Return the (X, Y) coordinate for the center point of the cell that contains the specified text.  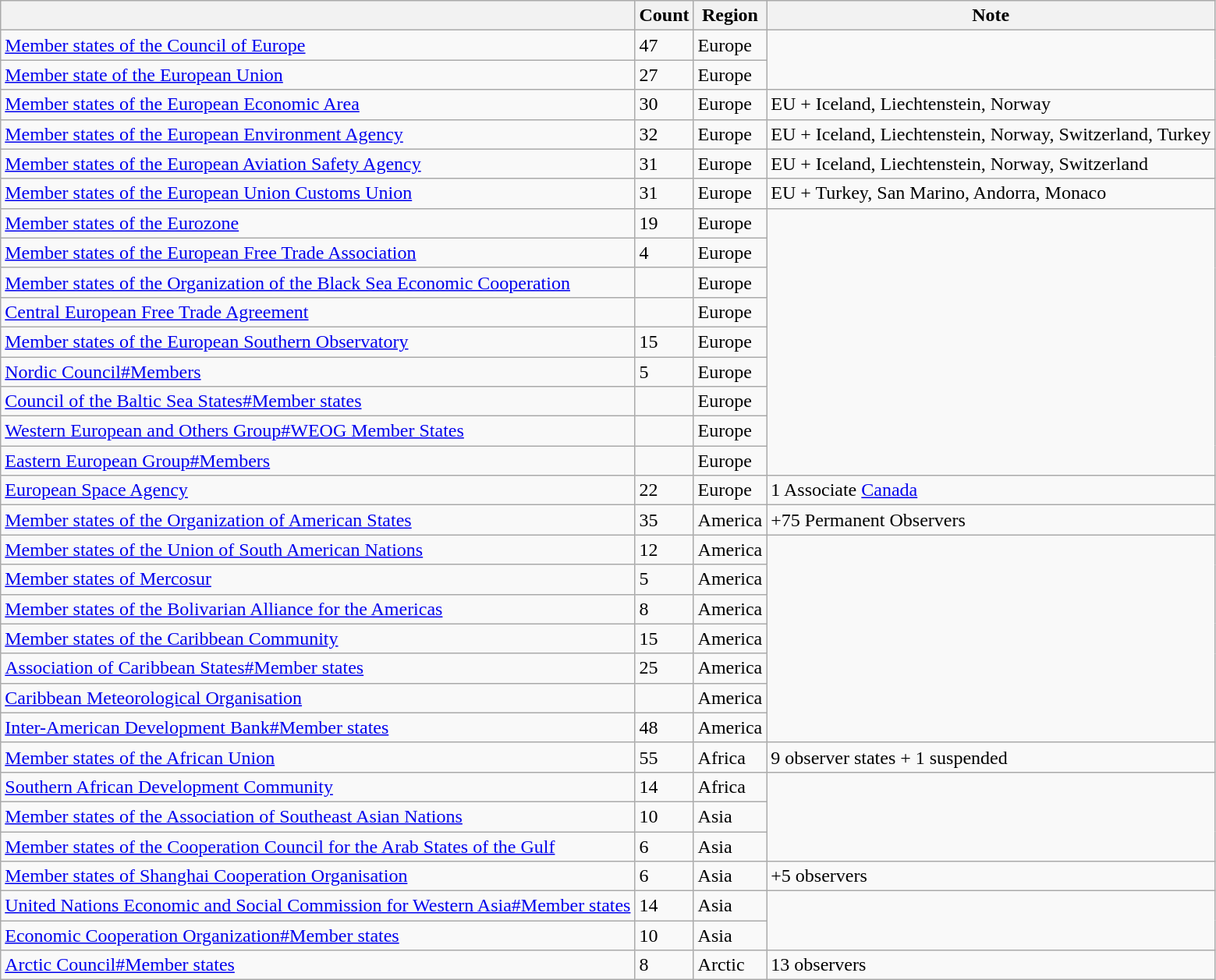
Member states of the Cooperation Council for the Arab States of the Gulf (318, 846)
EU + Iceland, Liechtenstein, Norway, Switzerland (991, 164)
United Nations Economic and Social Commission for Western Asia#Member states (318, 906)
Arctic (730, 965)
Western European and Others Group#WEOG Member States (318, 431)
25 (665, 668)
Member states of the European Economic Area (318, 104)
Member states of the Bolivarian Alliance for the Americas (318, 609)
Member states of the Association of Southeast Asian Nations (318, 816)
Member states of the African Union (318, 757)
European Space Agency (318, 490)
Member states of the Organization of the Black Sea Economic Cooperation (318, 282)
35 (665, 520)
Caribbean Meteorological Organisation (318, 698)
Nordic Council#Members (318, 372)
1 Associate Canada (991, 490)
55 (665, 757)
27 (665, 75)
4 (665, 253)
Member states of the European Southern Observatory (318, 341)
EU + Iceland, Liechtenstein, Norway (991, 104)
32 (665, 134)
48 (665, 727)
Member states of the Eurozone (318, 223)
Member states of the Organization of American States (318, 520)
Economic Cooperation Organization#Member states (318, 936)
Member states of the European Aviation Safety Agency (318, 164)
+5 observers (991, 876)
Member states of the Caribbean Community (318, 639)
Member states of the European Free Trade Association (318, 253)
Member state of the European Union (318, 75)
Region (730, 16)
Member states of Mercosur (318, 579)
Member states of the Council of Europe (318, 45)
Arctic Council#Member states (318, 965)
Member states of the European Union Customs Union (318, 193)
Member states of Shanghai Cooperation Organisation (318, 876)
Count (665, 16)
Note (991, 16)
Central European Free Trade Agreement (318, 312)
+75 Permanent Observers (991, 520)
47 (665, 45)
19 (665, 223)
Member states of the Union of South American Nations (318, 550)
EU + Turkey, San Marino, Andorra, Monaco (991, 193)
22 (665, 490)
Member states of the European Environment Agency (318, 134)
9 observer states + 1 suspended (991, 757)
Southern African Development Community (318, 787)
30 (665, 104)
Association of Caribbean States#Member states (318, 668)
13 observers (991, 965)
Eastern European Group#Members (318, 461)
12 (665, 550)
Council of the Baltic Sea States#Member states (318, 402)
Inter-American Development Bank#Member states (318, 727)
EU + Iceland, Liechtenstein, Norway, Switzerland, Turkey (991, 134)
